Pinpoint the cell where the given text exists, returning its (X, Y) midpoint coordinate. 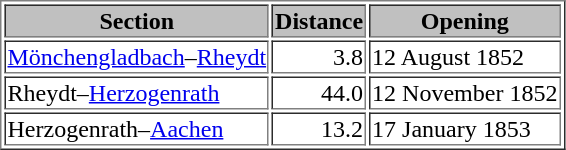
Rheydt–Herzogenrath (136, 92)
Opening (464, 20)
Herzogenrath–Aachen (136, 128)
3.8 (319, 56)
Mönchengladbach–Rheydt (136, 56)
12 August 1852 (464, 56)
12 November 1852 (464, 92)
Distance (319, 20)
Section (136, 20)
44.0 (319, 92)
13.2 (319, 128)
17 January 1853 (464, 128)
